Find where the given text appears and provide that cell's center as [x, y] coordinate. 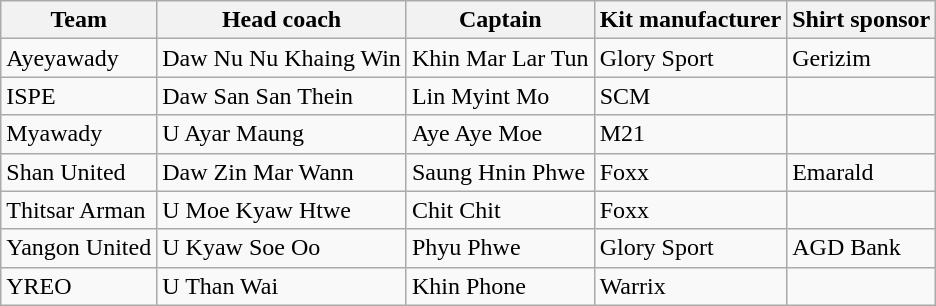
Shan United [79, 172]
Yangon United [79, 248]
M21 [690, 134]
Aye Aye Moe [500, 134]
Khin Mar Lar Tun [500, 58]
Daw Nu Nu Khaing Win [282, 58]
Thitsar Arman [79, 210]
Saung Hnin Phwe [500, 172]
Emarald [862, 172]
U Moe Kyaw Htwe [282, 210]
Team [79, 20]
Daw Zin Mar Wann [282, 172]
Warrix [690, 286]
Daw San San Thein [282, 96]
Myawady [79, 134]
Phyu Phwe [500, 248]
ISPE [79, 96]
Gerizim [862, 58]
U Than Wai [282, 286]
Ayeyawady [79, 58]
Captain [500, 20]
Shirt sponsor [862, 20]
Kit manufacturer [690, 20]
U Kyaw Soe Oo [282, 248]
Lin Myint Mo [500, 96]
SCM [690, 96]
YREO [79, 286]
Khin Phone [500, 286]
U Ayar Maung [282, 134]
AGD Bank [862, 248]
Head coach [282, 20]
Chit Chit [500, 210]
